Scan for the cell matching the given text and deliver its [x, y] coordinate at center. 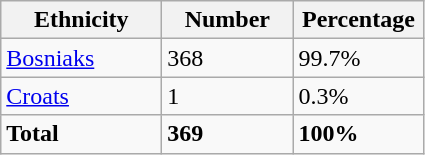
Percentage [358, 20]
0.3% [358, 96]
Ethnicity [82, 20]
Croats [82, 96]
Bosniaks [82, 58]
368 [228, 58]
Total [82, 134]
99.7% [358, 58]
1 [228, 96]
369 [228, 134]
100% [358, 134]
Number [228, 20]
